Find where the given text appears and provide that cell's center as (X, Y) coordinate. 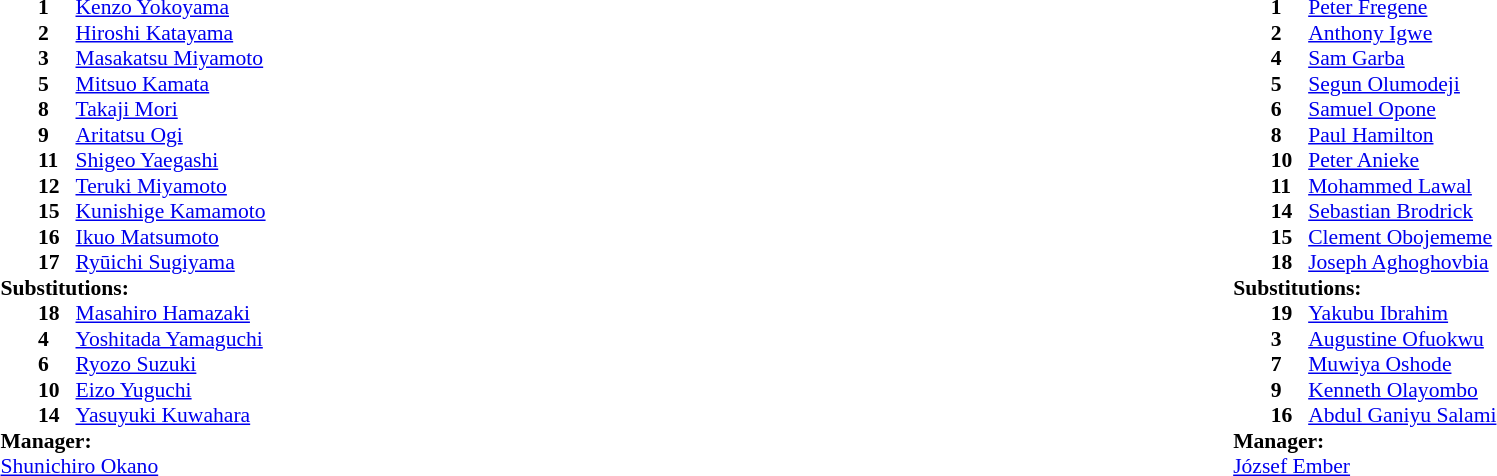
Yasuyuki Kuwahara (171, 415)
Ryūichi Sugiyama (171, 263)
Mohammed Lawal (1402, 186)
Kunishige Kamamoto (171, 211)
Muwiya Oshode (1402, 365)
Abdul Ganiyu Salami (1402, 415)
Sebastian Brodrick (1402, 211)
Ikuo Matsumoto (171, 237)
Shigeo Yaegashi (171, 161)
Mitsuo Kamata (171, 84)
Clement Obojememe (1402, 237)
12 (57, 186)
Ryozo Suzuki (171, 365)
Peter Anieke (1402, 161)
Segun Olumodeji (1402, 84)
Augustine Ofuokwu (1402, 339)
7 (1290, 365)
Teruki Miyamoto (171, 186)
Paul Hamilton (1402, 135)
Samuel Opone (1402, 109)
Yoshitada Yamaguchi (171, 339)
Anthony Igwe (1402, 33)
Kenneth Olayombo (1402, 390)
Aritatsu Ogi (171, 135)
Sam Garba (1402, 59)
Masahiro Hamazaki (171, 313)
Joseph Aghoghovbia (1402, 263)
Masakatsu Miyamoto (171, 59)
17 (57, 263)
19 (1290, 313)
Yakubu Ibrahim (1402, 313)
Eizo Yuguchi (171, 390)
Takaji Mori (171, 109)
Hiroshi Katayama (171, 33)
